Return the (X, Y) coordinate for the center point of the cell that contains the specified text.  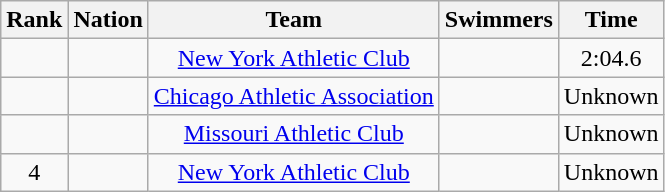
4 (34, 172)
Rank (34, 20)
Nation (108, 20)
Time (611, 20)
Missouri Athletic Club (294, 134)
2:04.6 (611, 58)
Swimmers (498, 20)
Team (294, 20)
Chicago Athletic Association (294, 96)
